Detect which cell encompasses the target text, then output its (x, y) center coordinate. 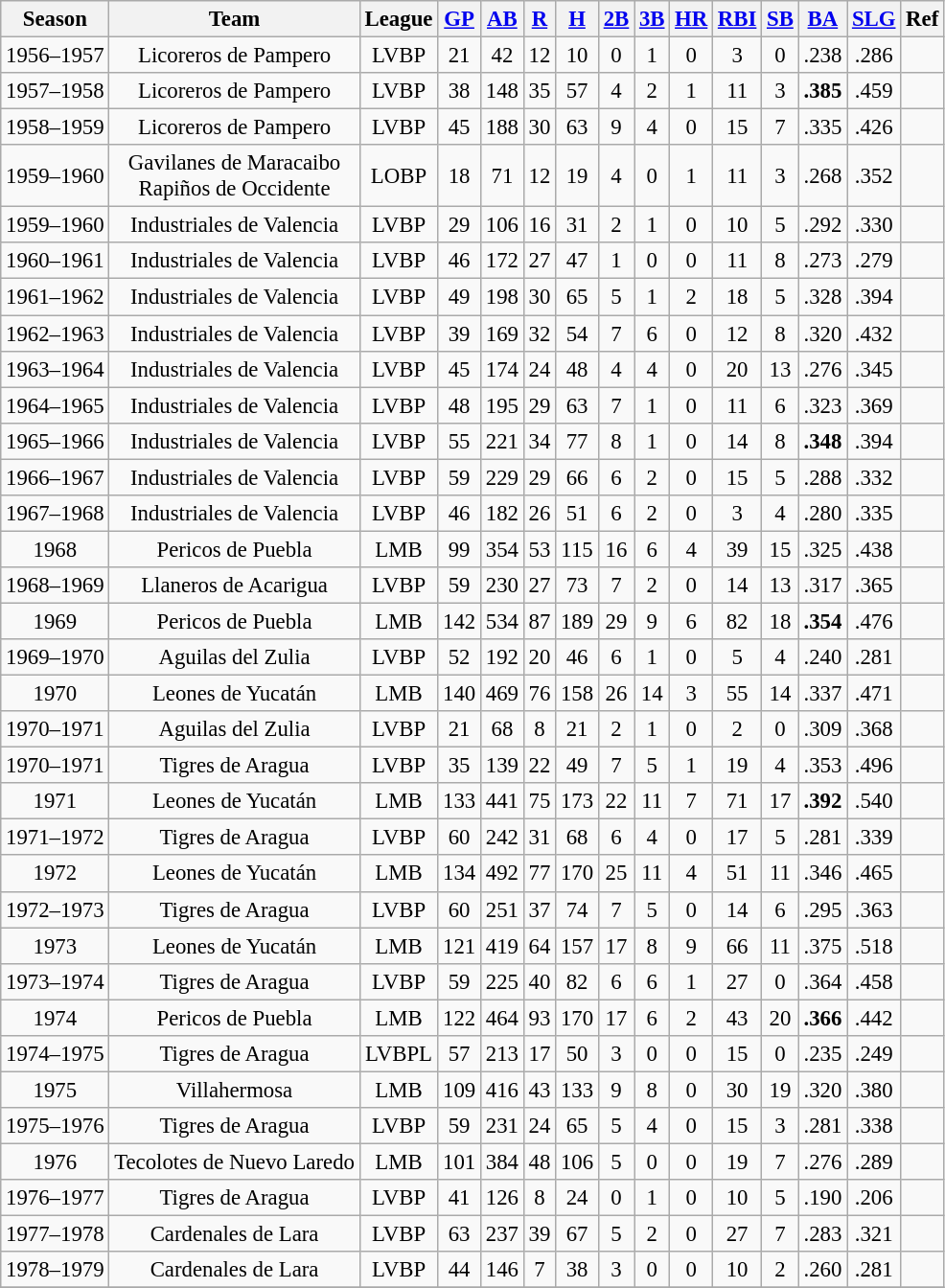
.465 (874, 874)
44 (460, 1270)
1964–1965 (56, 405)
182 (502, 514)
R (539, 19)
.458 (874, 981)
LVBPL (399, 1054)
441 (502, 801)
.369 (874, 405)
173 (577, 801)
1973 (56, 946)
1977–1978 (56, 1234)
1967–1968 (56, 514)
Team (234, 19)
32 (539, 333)
.309 (822, 729)
Ref (922, 19)
122 (460, 1018)
1960–1961 (56, 262)
64 (539, 946)
174 (502, 369)
BA (822, 19)
.321 (874, 1234)
.392 (822, 801)
1956–1957 (56, 56)
169 (502, 333)
.279 (874, 262)
.364 (822, 981)
42 (502, 56)
H (577, 19)
.235 (822, 1054)
354 (502, 549)
1976–1977 (56, 1198)
73 (577, 586)
.375 (822, 946)
League (399, 19)
.339 (874, 838)
1972–1973 (56, 909)
158 (577, 694)
1971 (56, 801)
115 (577, 549)
52 (460, 657)
1965–1966 (56, 441)
492 (502, 874)
3B (652, 19)
53 (539, 549)
Gavilanes de MaracaiboRapiños de Occidente (234, 176)
.289 (874, 1161)
.438 (874, 549)
142 (460, 621)
.540 (874, 801)
40 (539, 981)
.330 (874, 225)
419 (502, 946)
93 (539, 1018)
RBI (738, 19)
SLG (874, 19)
221 (502, 441)
Tecolotes de Nuevo Laredo (234, 1161)
384 (502, 1161)
140 (460, 694)
.366 (822, 1018)
AB (502, 19)
.368 (874, 729)
.352 (874, 176)
.283 (822, 1234)
148 (502, 91)
HR (692, 19)
67 (577, 1234)
189 (577, 621)
.332 (874, 477)
34 (539, 441)
101 (460, 1161)
1961–1962 (56, 297)
1969 (56, 621)
41 (460, 1198)
229 (502, 477)
172 (502, 262)
.260 (822, 1270)
.348 (822, 441)
251 (502, 909)
.459 (874, 91)
.346 (822, 874)
Villahermosa (234, 1090)
230 (502, 586)
195 (502, 405)
126 (502, 1198)
464 (502, 1018)
.496 (874, 766)
.432 (874, 333)
469 (502, 694)
.442 (874, 1018)
198 (502, 297)
192 (502, 657)
37 (539, 909)
237 (502, 1234)
.476 (874, 621)
.385 (822, 91)
1958–1959 (56, 127)
121 (460, 946)
1975 (56, 1090)
74 (577, 909)
1962–1963 (56, 333)
1970 (56, 694)
.323 (822, 405)
87 (539, 621)
76 (539, 694)
99 (460, 549)
25 (615, 874)
2B (615, 19)
1966–1967 (56, 477)
1978–1979 (56, 1270)
1971–1972 (56, 838)
146 (502, 1270)
.380 (874, 1090)
50 (577, 1054)
.353 (822, 766)
.295 (822, 909)
.190 (822, 1198)
416 (502, 1090)
GP (460, 19)
LOBP (399, 176)
1976 (56, 1161)
Season (56, 19)
54 (577, 333)
.345 (874, 369)
225 (502, 981)
.365 (874, 586)
SB (780, 19)
1972 (56, 874)
534 (502, 621)
.238 (822, 56)
.426 (874, 127)
157 (577, 946)
242 (502, 838)
134 (460, 874)
.268 (822, 176)
.286 (874, 56)
.288 (822, 477)
1969–1970 (56, 657)
.206 (874, 1198)
.273 (822, 262)
.325 (822, 549)
188 (502, 127)
1963–1964 (56, 369)
109 (460, 1090)
231 (502, 1126)
1968 (56, 549)
1974–1975 (56, 1054)
.363 (874, 909)
213 (502, 1054)
Llaneros de Acarigua (234, 586)
.240 (822, 657)
.518 (874, 946)
.280 (822, 514)
1957–1958 (56, 91)
75 (539, 801)
1974 (56, 1018)
.337 (822, 694)
139 (502, 766)
1973–1974 (56, 981)
1968–1969 (56, 586)
.354 (822, 621)
.317 (822, 586)
.338 (874, 1126)
.471 (874, 694)
.328 (822, 297)
.292 (822, 225)
47 (577, 262)
.249 (874, 1054)
1975–1976 (56, 1126)
